Return (x, y) of the center of cell containing provided text 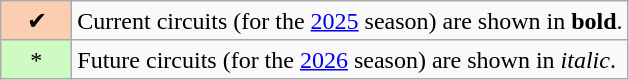
* (36, 59)
Current circuits (for the 2025 season) are shown in bold. (350, 21)
Future circuits (for the 2026 season) are shown in italic. (350, 59)
✔ (36, 21)
